From the cell containing the given text, extract its center point as (x, y) coordinate. 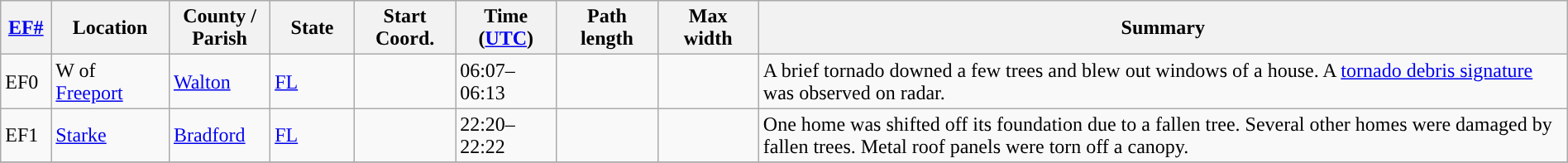
Walton (219, 81)
22:20–22:22 (506, 136)
EF1 (26, 136)
Location (111, 28)
Starke (111, 136)
Start Coord. (404, 28)
06:07–06:13 (506, 81)
Bradford (219, 136)
Max width (708, 28)
State (313, 28)
Path length (607, 28)
W of Freeport (111, 81)
EF# (26, 28)
Summary (1163, 28)
EF0 (26, 81)
County / Parish (219, 28)
A brief tornado downed a few trees and blew out windows of a house. A tornado debris signature was observed on radar. (1163, 81)
Time (UTC) (506, 28)
